Return (X, Y) of the center of cell containing provided text 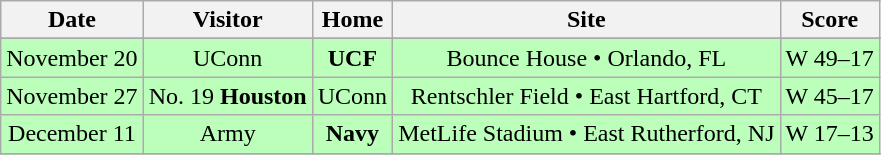
Home (352, 20)
MetLife Stadium • East Rutherford, NJ (586, 134)
Army (228, 134)
Navy (352, 134)
Rentschler Field • East Hartford, CT (586, 96)
November 20 (72, 58)
W 17–13 (830, 134)
Visitor (228, 20)
No. 19 Houston (228, 96)
Site (586, 20)
Bounce House • Orlando, FL (586, 58)
December 11 (72, 134)
Score (830, 20)
W 45–17 (830, 96)
Date (72, 20)
November 27 (72, 96)
W 49–17 (830, 58)
UCF (352, 58)
